Output the [X, Y] coordinate of the center of the cell containing the given text.  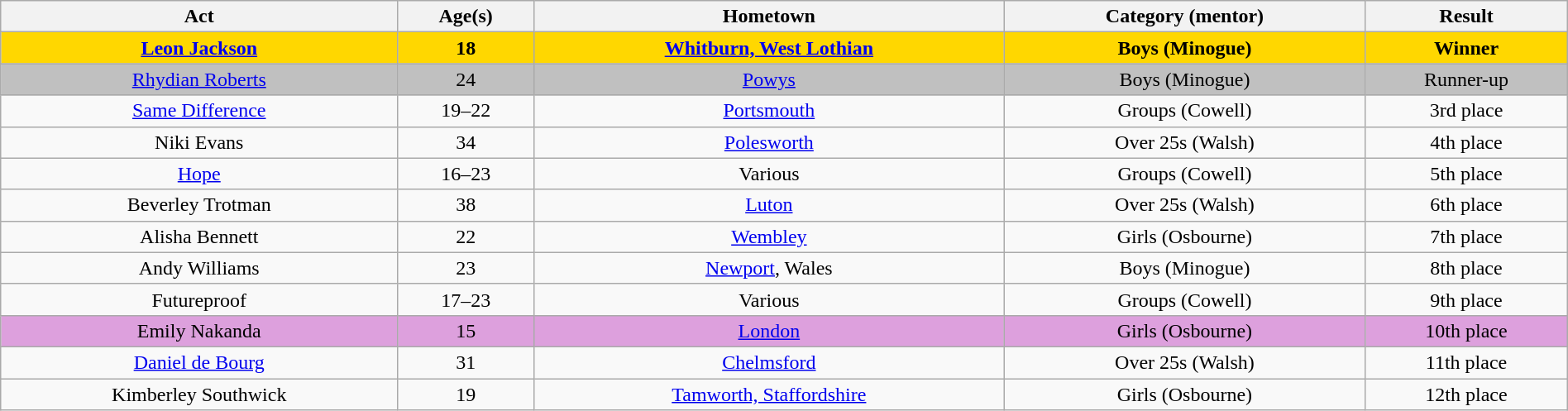
6th place [1466, 205]
17–23 [466, 299]
3rd place [1466, 111]
Hometown [769, 17]
23 [466, 268]
Beverley Trotman [199, 205]
Andy Williams [199, 268]
24 [466, 79]
15 [466, 331]
Luton [769, 205]
Emily Nakanda [199, 331]
16–23 [466, 174]
Polesworth [769, 142]
4th place [1466, 142]
9th place [1466, 299]
Wembley [769, 237]
Rhydian Roberts [199, 79]
Act [199, 17]
London [769, 331]
19–22 [466, 111]
5th place [1466, 174]
Leon Jackson [199, 48]
31 [466, 362]
Kimberley Southwick [199, 394]
Result [1466, 17]
8th place [1466, 268]
Whitburn, West Lothian [769, 48]
Hope [199, 174]
Futureproof [199, 299]
Winner [1466, 48]
Daniel de Bourg [199, 362]
Runner-up [1466, 79]
22 [466, 237]
Tamworth, Staffordshire [769, 394]
Newport, Wales [769, 268]
Category (mentor) [1184, 17]
Portsmouth [769, 111]
18 [466, 48]
Alisha Bennett [199, 237]
7th place [1466, 237]
10th place [1466, 331]
Same Difference [199, 111]
19 [466, 394]
38 [466, 205]
11th place [1466, 362]
12th place [1466, 394]
Chelmsford [769, 362]
34 [466, 142]
Age(s) [466, 17]
Niki Evans [199, 142]
Powys [769, 79]
